From the cell containing the given text, extract its center point as (X, Y) coordinate. 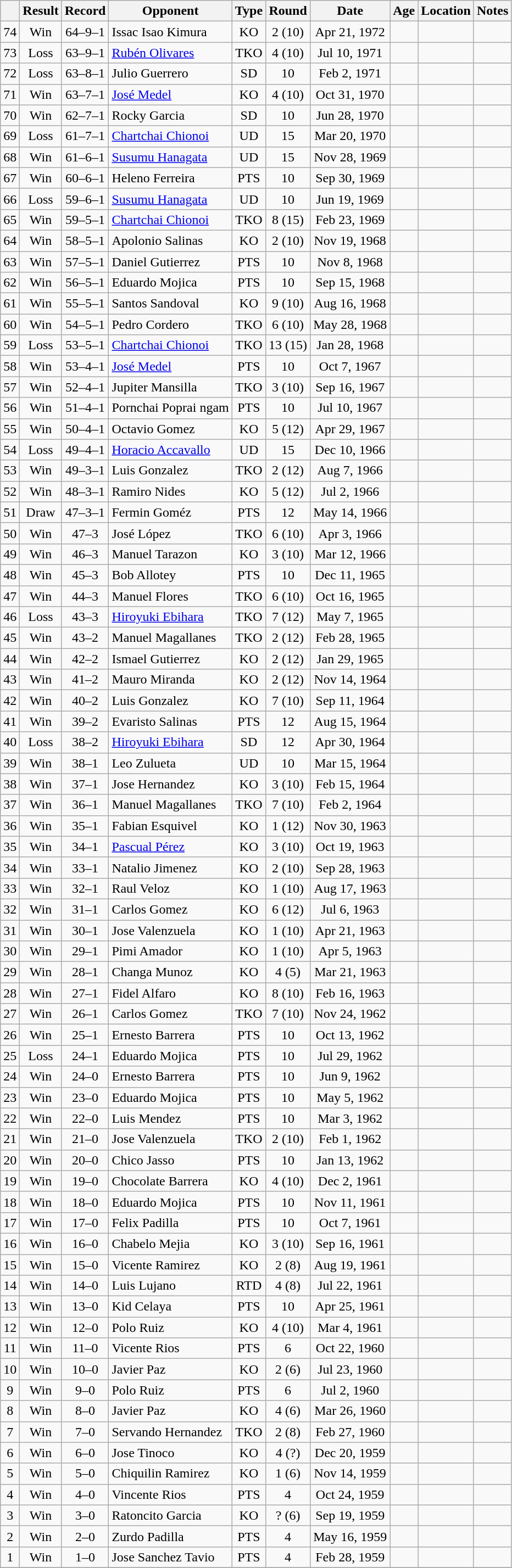
4 (8) (288, 1286)
42 (10, 701)
26–1 (85, 1014)
Apolonio Salinas (170, 240)
47 (10, 596)
Jan 13, 1962 (350, 1160)
28 (10, 993)
7 (12) (288, 617)
18 (10, 1202)
Apr 30, 1964 (350, 742)
59–5–1 (85, 220)
52–4–1 (85, 387)
27–1 (85, 993)
56 (10, 408)
May 5, 1962 (350, 1097)
Nov 11, 1961 (350, 1202)
52 (10, 491)
4 (5) (288, 972)
1 (10, 1557)
Mar 12, 1966 (350, 554)
15–0 (85, 1264)
Feb 2, 1971 (350, 74)
Aug 16, 1968 (350, 304)
7 (10, 1432)
Location (446, 11)
42–2 (85, 659)
May 28, 1968 (350, 324)
May 7, 1965 (350, 617)
Date (350, 11)
Draw (41, 512)
46–3 (85, 554)
46 (10, 617)
2 (10, 1536)
12–0 (85, 1328)
Julio Guerrero (170, 74)
Jul 6, 1963 (350, 909)
Luis Mendez (170, 1118)
16–0 (85, 1244)
1 (12) (288, 826)
36–1 (85, 805)
Sep 30, 1969 (350, 178)
39–2 (85, 721)
Apr 3, 1966 (350, 533)
8 (15) (288, 220)
58–5–1 (85, 240)
13 (10, 1307)
47–3 (85, 533)
61–7–1 (85, 136)
69 (10, 136)
Mar 21, 1963 (350, 972)
Vicente Ramirez (170, 1264)
Kid Celaya (170, 1307)
14 (10, 1286)
Jul 2, 1960 (350, 1390)
36 (10, 826)
72 (10, 74)
24–1 (85, 1056)
Fermin Goméz (170, 512)
Chocolate Barrera (170, 1181)
Nov 14, 1964 (350, 680)
9 (10, 1390)
9–0 (85, 1390)
13–0 (85, 1307)
63–8–1 (85, 74)
Evaristo Salinas (170, 721)
5–0 (85, 1474)
Jul 22, 1961 (350, 1286)
Bob Allotey (170, 575)
Chiquilin Ramirez (170, 1474)
23–0 (85, 1097)
38–1 (85, 763)
25 (10, 1056)
74 (10, 32)
RTD (248, 1286)
34 (10, 867)
Jul 10, 1971 (350, 53)
5 (10, 1474)
Mar 4, 1961 (350, 1328)
41–2 (85, 680)
Jan 29, 1965 (350, 659)
Heleno Ferreira (170, 178)
Aug 17, 1963 (350, 888)
57 (10, 387)
Jul 10, 1967 (350, 408)
Pedro Cordero (170, 324)
24–0 (85, 1077)
28–1 (85, 972)
59–6–1 (85, 199)
Jul 23, 1960 (350, 1369)
11 (10, 1348)
Sep 16, 1967 (350, 387)
Servando Hernandez (170, 1432)
54 (10, 450)
Notes (492, 11)
Dec 2, 1961 (350, 1181)
63–7–1 (85, 94)
Fidel Alfaro (170, 993)
49 (10, 554)
10–0 (85, 1369)
Result (41, 11)
Dec 11, 1965 (350, 575)
43–3 (85, 617)
45–3 (85, 575)
24 (10, 1077)
35–1 (85, 826)
48 (10, 575)
Pornchai Poprai ngam (170, 408)
Horacio Accavallo (170, 450)
Feb 15, 1964 (350, 784)
50–4–1 (85, 429)
33–1 (85, 867)
Pimi Amador (170, 951)
26 (10, 1035)
4 (?) (288, 1453)
14–0 (85, 1286)
Apr 29, 1967 (350, 429)
56–5–1 (85, 283)
Feb 27, 1960 (350, 1432)
13 (15) (288, 345)
49–3–1 (85, 471)
Ismael Gutierrez (170, 659)
19–0 (85, 1181)
Sep 28, 1963 (350, 867)
Aug 15, 1964 (350, 721)
17–0 (85, 1223)
Manuel Tarazon (170, 554)
Type (248, 11)
Vincente Rios (170, 1494)
64–9–1 (85, 32)
Daniel Gutierrez (170, 262)
61 (10, 304)
Luis Lujano (170, 1286)
Rocky Garcia (170, 115)
33 (10, 888)
45 (10, 638)
May 16, 1959 (350, 1536)
38–2 (85, 742)
Mar 20, 1970 (350, 136)
38 (10, 784)
55 (10, 429)
Nov 28, 1969 (350, 157)
Nov 8, 1968 (350, 262)
Oct 7, 1967 (350, 366)
Jun 9, 1962 (350, 1077)
44 (10, 659)
Raul Veloz (170, 888)
Age (404, 11)
4–0 (85, 1494)
9 (10) (288, 304)
6–0 (85, 1453)
Mar 26, 1960 (350, 1411)
25–1 (85, 1035)
48–3–1 (85, 491)
31–1 (85, 909)
53–4–1 (85, 366)
Round (288, 11)
Changa Munoz (170, 972)
71 (10, 94)
53–5–1 (85, 345)
54–5–1 (85, 324)
3–0 (85, 1515)
2 (6) (288, 1369)
35 (10, 847)
21–0 (85, 1139)
64 (10, 240)
Oct 31, 1970 (350, 94)
62 (10, 283)
Feb 16, 1963 (350, 993)
Chabelo Mejia (170, 1244)
Record (85, 11)
? (6) (288, 1515)
67 (10, 178)
Mar 3, 1962 (350, 1118)
53 (10, 471)
37–1 (85, 784)
Sep 11, 1964 (350, 701)
65 (10, 220)
59 (10, 345)
Vicente Rios (170, 1348)
Nov 19, 1968 (350, 240)
39 (10, 763)
1 (6) (288, 1474)
Jun 28, 1970 (350, 115)
Apr 21, 1963 (350, 931)
2–0 (85, 1536)
Jan 28, 1968 (350, 345)
Oct 16, 1965 (350, 596)
61–6–1 (85, 157)
49–4–1 (85, 450)
8–0 (85, 1411)
22–0 (85, 1118)
1–0 (85, 1557)
51 (10, 512)
Santos Sandoval (170, 304)
Feb 28, 1965 (350, 638)
32–1 (85, 888)
Oct 24, 1959 (350, 1494)
47–3–1 (85, 512)
66 (10, 199)
Jose Hernandez (170, 784)
55–5–1 (85, 304)
Mauro Miranda (170, 680)
Sep 15, 1968 (350, 283)
Jose Tinoco (170, 1453)
40 (10, 742)
Nov 30, 1963 (350, 826)
Dec 20, 1959 (350, 1453)
Oct 22, 1960 (350, 1348)
4 (6) (288, 1411)
Jul 2, 1966 (350, 491)
May 14, 1966 (350, 512)
Apr 5, 1963 (350, 951)
30–1 (85, 931)
8 (10) (288, 993)
Ratoncito Garcia (170, 1515)
29–1 (85, 951)
63–9–1 (85, 53)
62–7–1 (85, 115)
16 (10, 1244)
Ramiro Nides (170, 491)
Zurdo Padilla (170, 1536)
20–0 (85, 1160)
57–5–1 (85, 262)
Feb 23, 1969 (350, 220)
44–3 (85, 596)
17 (10, 1223)
Jose Sanchez Tavio (170, 1557)
68 (10, 157)
50 (10, 533)
29 (10, 972)
58 (10, 366)
Apr 25, 1961 (350, 1307)
32 (10, 909)
20 (10, 1160)
Aug 7, 1966 (350, 471)
18–0 (85, 1202)
73 (10, 53)
27 (10, 1014)
6 (12) (288, 909)
Oct 19, 1963 (350, 847)
Dec 10, 1966 (350, 450)
37 (10, 805)
31 (10, 931)
Feb 28, 1959 (350, 1557)
30 (10, 951)
3 (10, 1515)
Felix Padilla (170, 1223)
60 (10, 324)
21 (10, 1139)
Rubén Olivares (170, 53)
José López (170, 533)
Pascual Pérez (170, 847)
Chico Jasso (170, 1160)
Sep 19, 1959 (350, 1515)
Octavio Gomez (170, 429)
Mar 15, 1964 (350, 763)
Jun 19, 1969 (350, 199)
41 (10, 721)
43–2 (85, 638)
63 (10, 262)
Apr 21, 1972 (350, 32)
8 (10, 1411)
Natalio Jimenez (170, 867)
Nov 24, 1962 (350, 1014)
Nov 14, 1959 (350, 1474)
Opponent (170, 11)
7–0 (85, 1432)
70 (10, 115)
19 (10, 1181)
60–6–1 (85, 178)
Leo Zulueta (170, 763)
Manuel Flores (170, 596)
Jul 29, 1962 (350, 1056)
22 (10, 1118)
43 (10, 680)
Oct 13, 1962 (350, 1035)
40–2 (85, 701)
Fabian Esquivel (170, 826)
Oct 7, 1961 (350, 1223)
Sep 16, 1961 (350, 1244)
Feb 2, 1964 (350, 805)
Jupiter Mansilla (170, 387)
51–4–1 (85, 408)
Feb 1, 1962 (350, 1139)
23 (10, 1097)
11–0 (85, 1348)
Issac Isao Kimura (170, 32)
Aug 19, 1961 (350, 1264)
34–1 (85, 847)
